Scan for the cell matching the given text and deliver its [X, Y] coordinate at center. 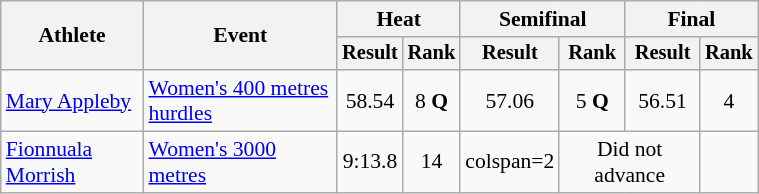
Heat [398, 19]
Fionnuala Morrish [72, 162]
14 [432, 162]
Mary Appleby [72, 100]
Women's 400 metres hurdles [240, 100]
Final [692, 19]
4 [729, 100]
Women's 3000 metres [240, 162]
Event [240, 36]
56.51 [662, 100]
Athlete [72, 36]
8 Q [432, 100]
Did not advance [630, 162]
57.06 [510, 100]
colspan=2 [510, 162]
5 Q [592, 100]
9:13.8 [370, 162]
58.54 [370, 100]
Semifinal [542, 19]
